Return [X, Y] of the center of cell containing provided text 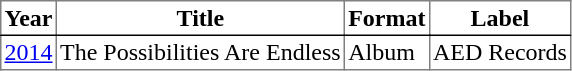
The Possibilities Are Endless [200, 52]
Year [29, 18]
AED Records [500, 52]
Label [500, 18]
Title [200, 18]
Format [386, 18]
2014 [29, 52]
Album [386, 52]
